Provide the [X, Y] coordinate of the cell's center where the given text is located.  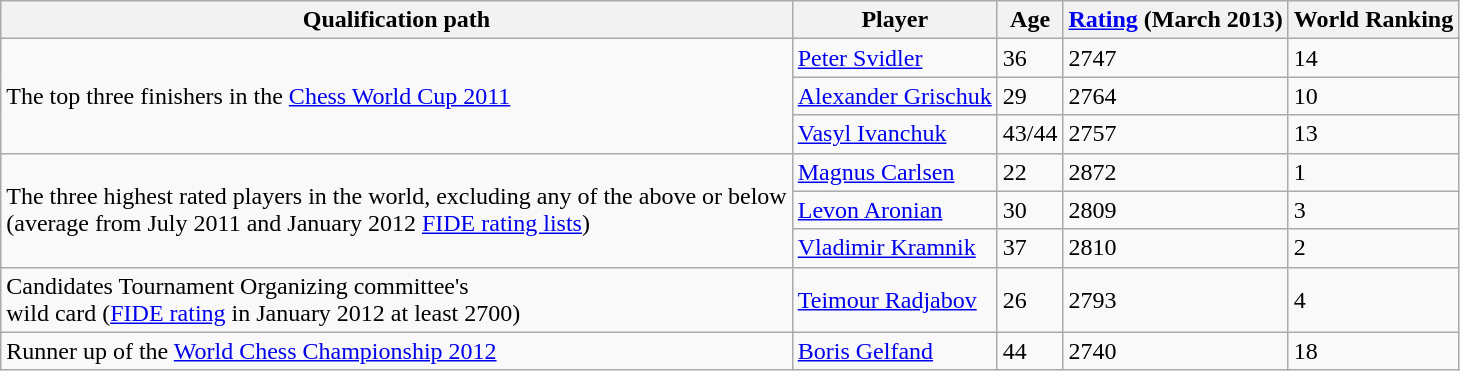
13 [1373, 134]
Boris Gelfand [894, 351]
Vasyl Ivanchuk [894, 134]
2 [1373, 248]
14 [1373, 58]
Vladimir Kramnik [894, 248]
Alexander Grischuk [894, 96]
Levon Aronian [894, 210]
2757 [1176, 134]
30 [1030, 210]
Qualification path [396, 20]
Age [1030, 20]
10 [1373, 96]
2810 [1176, 248]
Rating (March 2013) [1176, 20]
The three highest rated players in the world, excluding any of the above or below(average from July 2011 and January 2012 FIDE rating lists) [396, 210]
22 [1030, 172]
1 [1373, 172]
37 [1030, 248]
29 [1030, 96]
43/44 [1030, 134]
36 [1030, 58]
Magnus Carlsen [894, 172]
2764 [1176, 96]
2793 [1176, 300]
2809 [1176, 210]
Runner up of the World Chess Championship 2012 [396, 351]
2747 [1176, 58]
World Ranking [1373, 20]
Teimour Radjabov [894, 300]
3 [1373, 210]
Candidates Tournament Organizing committee'swild card (FIDE rating in January 2012 at least 2700) [396, 300]
Peter Svidler [894, 58]
44 [1030, 351]
2872 [1176, 172]
The top three finishers in the Chess World Cup 2011 [396, 96]
26 [1030, 300]
2740 [1176, 351]
18 [1373, 351]
4 [1373, 300]
Player [894, 20]
